Capture the cell that displays the provided text and extract its (X, Y) central coordinate. 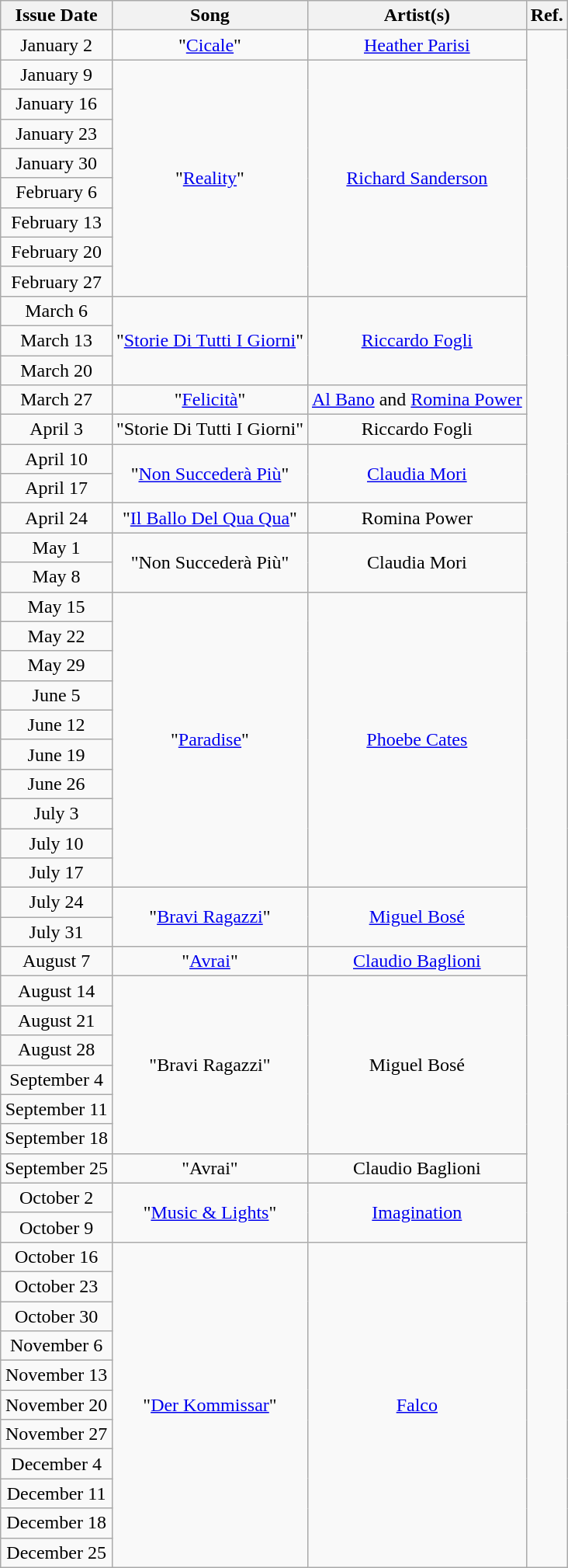
March 6 (57, 311)
March 27 (57, 400)
Imagination (417, 1212)
May 8 (57, 577)
January 16 (57, 104)
July 17 (57, 873)
April 10 (57, 459)
August 28 (57, 1050)
February 27 (57, 281)
December 4 (57, 1464)
April 3 (57, 429)
"Music & Lights" (210, 1212)
Song (210, 16)
"Cicale" (210, 45)
"Il Ballo Del Qua Qua" (210, 518)
August 7 (57, 961)
November 27 (57, 1434)
June 12 (57, 725)
Richard Sanderson (417, 178)
June 5 (57, 695)
January 2 (57, 45)
Ref. (546, 16)
February 13 (57, 222)
May 29 (57, 666)
September 18 (57, 1139)
June 19 (57, 754)
August 21 (57, 1020)
Heather Parisi (417, 45)
"Paradise" (210, 739)
October 2 (57, 1198)
October 23 (57, 1286)
April 24 (57, 518)
December 25 (57, 1552)
December 11 (57, 1493)
October 30 (57, 1316)
September 11 (57, 1109)
March 20 (57, 370)
May 15 (57, 607)
January 23 (57, 134)
May 22 (57, 636)
November 6 (57, 1346)
January 30 (57, 163)
Artist(s) (417, 16)
August 14 (57, 991)
Phoebe Cates (417, 739)
"Reality" (210, 178)
July 24 (57, 902)
Romina Power (417, 518)
October 16 (57, 1257)
Al Bano and Romina Power (417, 400)
January 9 (57, 75)
May 1 (57, 548)
"Felicità" (210, 400)
Issue Date (57, 16)
February 6 (57, 193)
September 25 (57, 1168)
Falco (417, 1404)
December 18 (57, 1523)
March 13 (57, 340)
June 26 (57, 784)
February 20 (57, 252)
November 13 (57, 1375)
July 10 (57, 843)
November 20 (57, 1405)
October 9 (57, 1227)
April 17 (57, 488)
"Der Kommissar" (210, 1404)
July 31 (57, 932)
September 4 (57, 1080)
July 3 (57, 813)
